From the cell containing the given text, extract its center point as [x, y] coordinate. 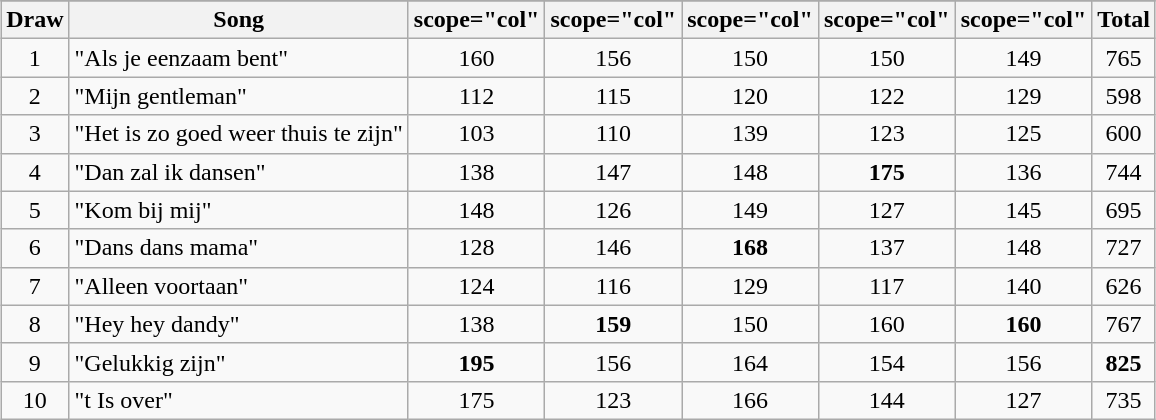
140 [1024, 286]
5 [35, 210]
164 [750, 362]
7 [35, 286]
9 [35, 362]
598 [1124, 96]
"Gelukkig zijn" [238, 362]
765 [1124, 58]
146 [614, 248]
120 [750, 96]
Draw [35, 20]
6 [35, 248]
Song [238, 20]
Total [1124, 20]
147 [614, 172]
"Alleen voortaan" [238, 286]
3 [35, 134]
"Mijn gentleman" [238, 96]
695 [1124, 210]
195 [476, 362]
103 [476, 134]
145 [1024, 210]
122 [886, 96]
159 [614, 324]
"Kom bij mij" [238, 210]
"Het is zo goed weer thuis te zijn" [238, 134]
139 [750, 134]
626 [1124, 286]
1 [35, 58]
4 [35, 172]
"Hey hey dandy" [238, 324]
115 [614, 96]
"Dans dans mama" [238, 248]
168 [750, 248]
600 [1124, 134]
126 [614, 210]
"Dan zal ik dansen" [238, 172]
767 [1124, 324]
112 [476, 96]
"t Is over" [238, 400]
144 [886, 400]
136 [1024, 172]
727 [1124, 248]
2 [35, 96]
735 [1124, 400]
825 [1124, 362]
137 [886, 248]
8 [35, 324]
10 [35, 400]
125 [1024, 134]
744 [1124, 172]
154 [886, 362]
128 [476, 248]
116 [614, 286]
166 [750, 400]
"Als je eenzaam bent" [238, 58]
110 [614, 134]
117 [886, 286]
124 [476, 286]
